Return the (X, Y) coordinate for the center point of the cell that contains the specified text.  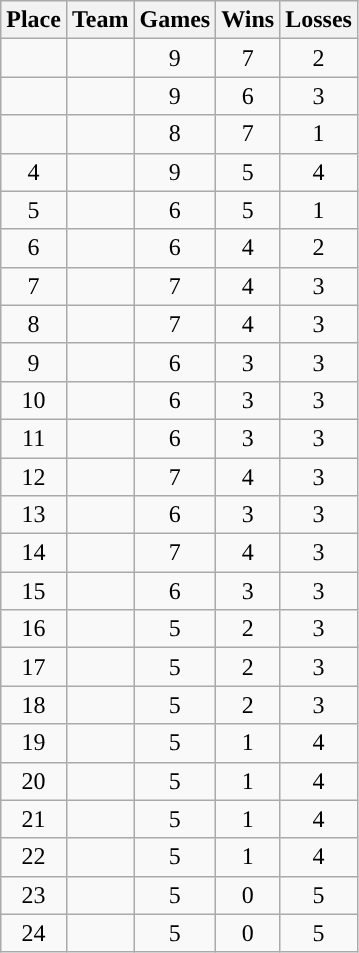
11 (34, 438)
24 (34, 933)
18 (34, 705)
Team (100, 20)
Games (175, 20)
15 (34, 591)
23 (34, 895)
10 (34, 400)
Place (34, 20)
21 (34, 819)
14 (34, 553)
17 (34, 667)
19 (34, 743)
16 (34, 629)
Losses (319, 20)
20 (34, 781)
Wins (248, 20)
13 (34, 515)
12 (34, 477)
22 (34, 857)
